Locate the cell with the specified text and output its (X, Y) center coordinate. 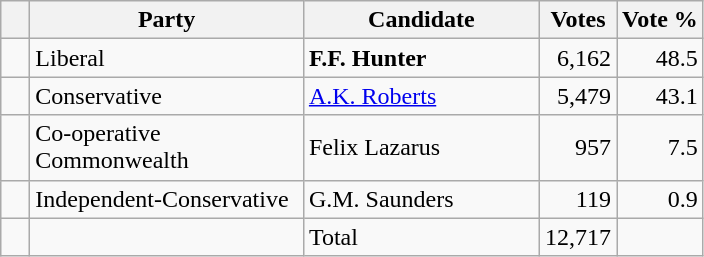
6,162 (578, 58)
957 (578, 148)
12,717 (578, 237)
Party (167, 20)
Votes (578, 20)
F.F. Hunter (421, 58)
Liberal (167, 58)
Total (421, 237)
119 (578, 199)
Felix Lazarus (421, 148)
7.5 (660, 148)
Vote % (660, 20)
G.M. Saunders (421, 199)
43.1 (660, 96)
A.K. Roberts (421, 96)
Co-operative Commonwealth (167, 148)
Candidate (421, 20)
Independent-Conservative (167, 199)
0.9 (660, 199)
5,479 (578, 96)
48.5 (660, 58)
Conservative (167, 96)
